Provide the (x, y) coordinate of the cell's center where the given text is located.  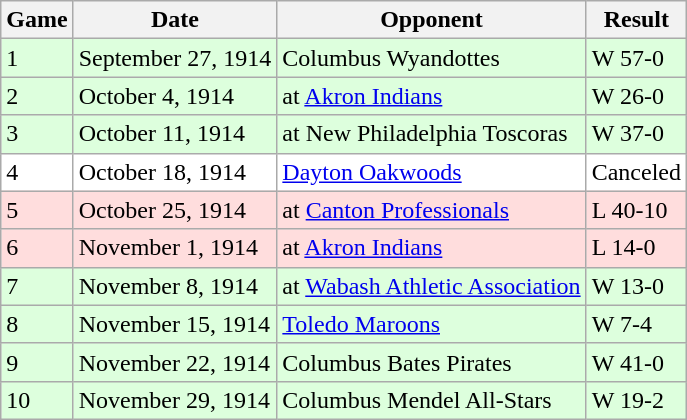
W 57-0 (636, 58)
W 7-4 (636, 324)
November 29, 1914 (175, 400)
Date (175, 20)
Toledo Maroons (432, 324)
W 13-0 (636, 286)
2 (37, 96)
10 (37, 400)
7 (37, 286)
3 (37, 134)
at Wabash Athletic Association (432, 286)
Columbus Wyandottes (432, 58)
W 19-2 (636, 400)
Columbus Mendel All-Stars (432, 400)
4 (37, 172)
October 4, 1914 (175, 96)
6 (37, 248)
at New Philadelphia Toscoras (432, 134)
November 15, 1914 (175, 324)
Game (37, 20)
Dayton Oakwoods (432, 172)
October 11, 1914 (175, 134)
W 26-0 (636, 96)
W 41-0 (636, 362)
November 8, 1914 (175, 286)
October 25, 1914 (175, 210)
L 40-10 (636, 210)
5 (37, 210)
October 18, 1914 (175, 172)
September 27, 1914 (175, 58)
November 22, 1914 (175, 362)
Columbus Bates Pirates (432, 362)
November 1, 1914 (175, 248)
9 (37, 362)
1 (37, 58)
at Canton Professionals (432, 210)
W 37-0 (636, 134)
Opponent (432, 20)
Result (636, 20)
8 (37, 324)
L 14-0 (636, 248)
Canceled (636, 172)
